Provide the (X, Y) coordinate of the cell's center where the given text is located.  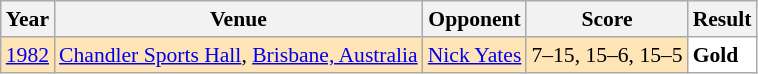
7–15, 15–6, 15–5 (606, 55)
Opponent (475, 19)
Nick Yates (475, 55)
Chandler Sports Hall, Brisbane, Australia (238, 55)
Result (722, 19)
Venue (238, 19)
Year (28, 19)
Gold (722, 55)
1982 (28, 55)
Score (606, 19)
